For the text-containing cell, return its midpoint in (X, Y) coordinate format. 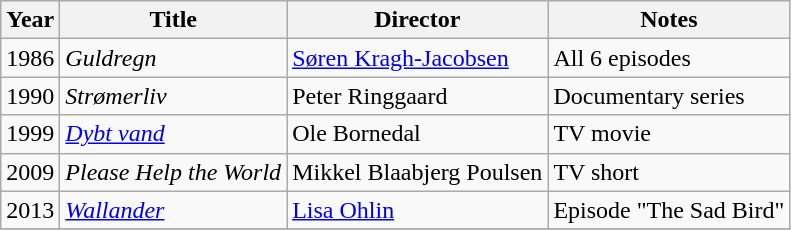
Title (174, 20)
Mikkel Blaabjerg Poulsen (418, 172)
2009 (30, 172)
Documentary series (669, 96)
Year (30, 20)
1986 (30, 58)
1999 (30, 134)
1990 (30, 96)
Director (418, 20)
Wallander (174, 210)
Ole Bornedal (418, 134)
TV short (669, 172)
Peter Ringgaard (418, 96)
2013 (30, 210)
Strømerliv (174, 96)
Lisa Ohlin (418, 210)
Episode "The Sad Bird" (669, 210)
Guldregn (174, 58)
Søren Kragh-Jacobsen (418, 58)
Notes (669, 20)
TV movie (669, 134)
Dybt vand (174, 134)
Please Help the World (174, 172)
All 6 episodes (669, 58)
